Return [x, y] of the center of cell containing provided text 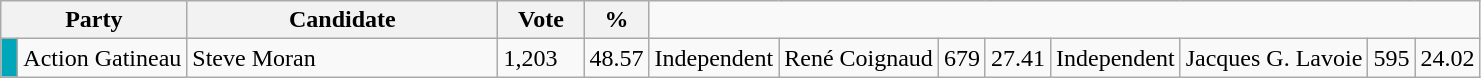
Jacques G. Lavoie [1274, 58]
René Coignaud [859, 58]
Party [94, 20]
1,203 [541, 58]
Vote [541, 20]
24.02 [1448, 58]
Action Gatineau [102, 58]
Steve Moran [342, 58]
Candidate [342, 20]
595 [1392, 58]
27.41 [1018, 58]
679 [962, 58]
48.57 [616, 58]
% [616, 20]
